Identify which cell holds the provided text, then report its (x, y) central coordinate. 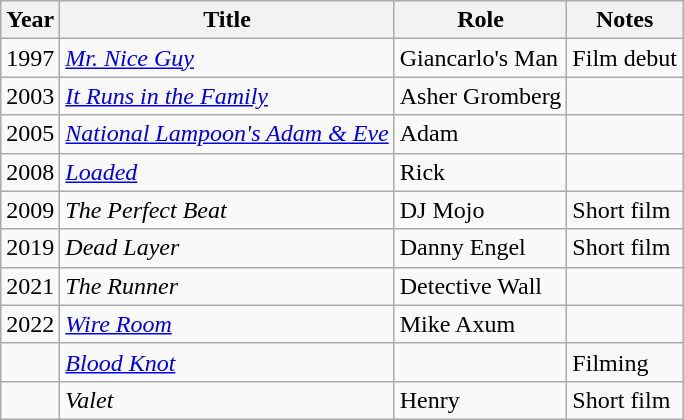
Mr. Nice Guy (227, 58)
Detective Wall (480, 286)
Rick (480, 172)
It Runs in the Family (227, 96)
Dead Layer (227, 248)
Film debut (625, 58)
Giancarlo's Man (480, 58)
2019 (30, 248)
The Perfect Beat (227, 210)
1997 (30, 58)
DJ Mojo (480, 210)
2008 (30, 172)
Loaded (227, 172)
2021 (30, 286)
Year (30, 20)
Blood Knot (227, 362)
National Lampoon's Adam & Eve (227, 134)
2003 (30, 96)
Adam (480, 134)
Title (227, 20)
Mike Axum (480, 324)
Role (480, 20)
Danny Engel (480, 248)
Valet (227, 400)
2022 (30, 324)
2009 (30, 210)
2005 (30, 134)
Asher Gromberg (480, 96)
Notes (625, 20)
Filming (625, 362)
Henry (480, 400)
The Runner (227, 286)
Wire Room (227, 324)
